Provide the (X, Y) coordinate of the cell's center where the given text is located.  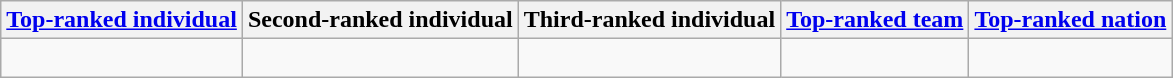
Third-ranked individual (649, 20)
Top-ranked nation (1070, 20)
Top-ranked team (875, 20)
Top-ranked individual (122, 20)
Second-ranked individual (380, 20)
